Extract the (x, y) coordinate from the center of the cell holding the provided text.  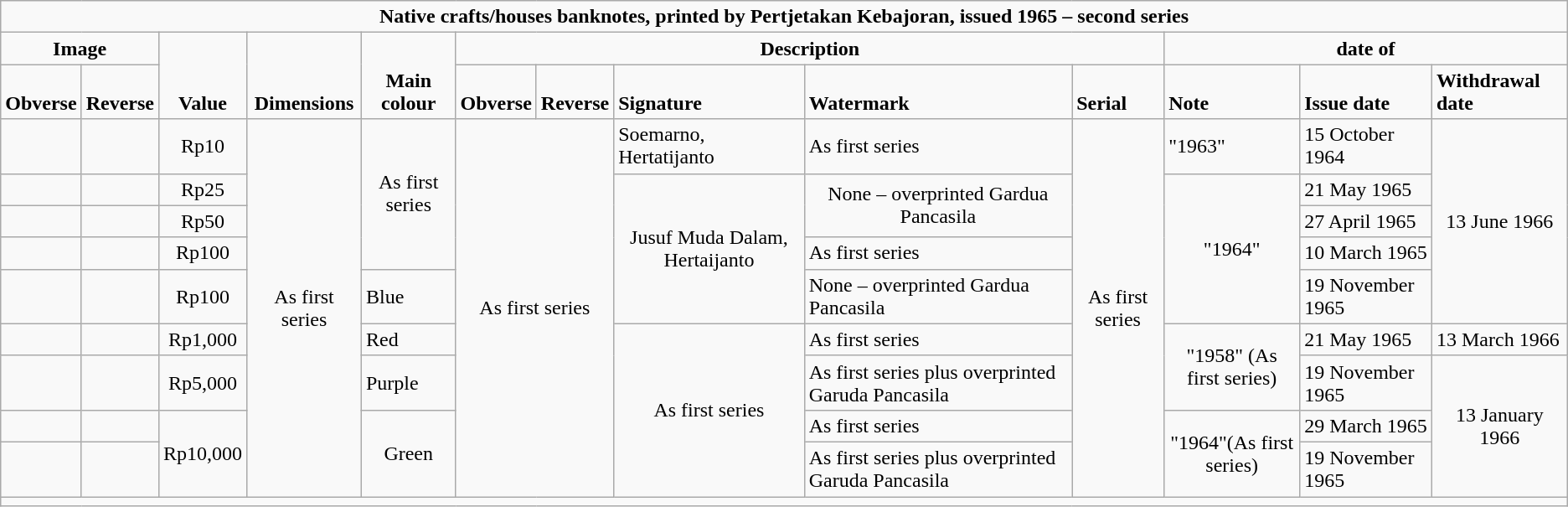
Native crafts/houses banknotes, printed by Pertjetakan Kebajoran, issued 1965 – second series (784, 17)
"1964"(As first series) (1232, 453)
Serial (1118, 92)
Description (810, 49)
Signature (709, 92)
Watermark (938, 92)
Withdrawal date (1499, 92)
Rp50 (203, 221)
29 March 1965 (1366, 426)
13 June 1966 (1499, 221)
13 March 1966 (1499, 339)
Main colour (408, 75)
Note (1232, 92)
Rp25 (203, 189)
Rp10,000 (203, 453)
13 January 1966 (1499, 426)
Image (80, 49)
Rp10 (203, 146)
Dimensions (305, 75)
Value (203, 75)
date of (1366, 49)
Blue (408, 297)
Issue date (1366, 92)
"1964" (1232, 248)
Rp1,000 (203, 339)
Red (408, 339)
Soemarno, Hertatijanto (709, 146)
15 October 1964 (1366, 146)
10 March 1965 (1366, 253)
Rp5,000 (203, 382)
Purple (408, 382)
"1963" (1232, 146)
"1958" (As first series) (1232, 367)
Green (408, 453)
Jusuf Muda Dalam, Hertaijanto (709, 248)
27 April 1965 (1366, 221)
